Return (X, Y) of the center of cell containing provided text 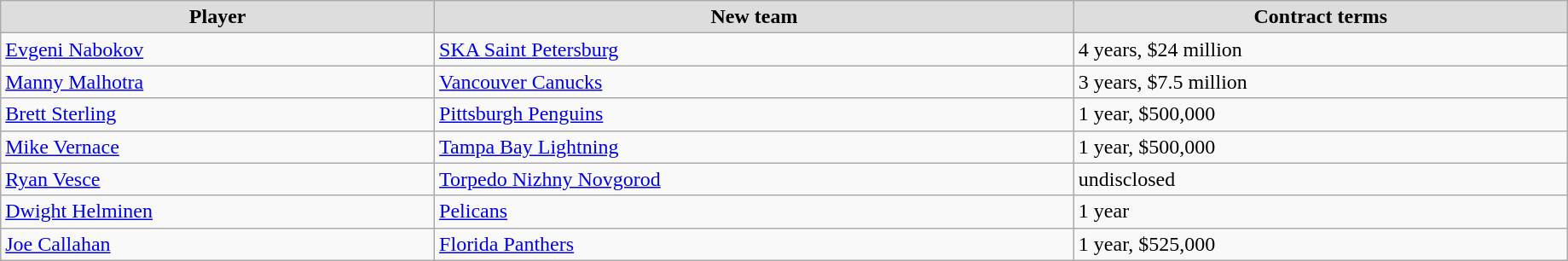
Tampa Bay Lightning (755, 147)
Evgeni Nabokov (218, 49)
Ryan Vesce (218, 179)
Vancouver Canucks (755, 82)
1 year, $525,000 (1320, 244)
Joe Callahan (218, 244)
4 years, $24 million (1320, 49)
Contract terms (1320, 17)
Manny Malhotra (218, 82)
Florida Panthers (755, 244)
SKA Saint Petersburg (755, 49)
undisclosed (1320, 179)
3 years, $7.5 million (1320, 82)
1 year (1320, 212)
Pittsburgh Penguins (755, 114)
Dwight Helminen (218, 212)
Player (218, 17)
Brett Sterling (218, 114)
New team (755, 17)
Torpedo Nizhny Novgorod (755, 179)
Pelicans (755, 212)
Mike Vernace (218, 147)
